Pinpoint the cell where the given text exists, returning its (X, Y) midpoint coordinate. 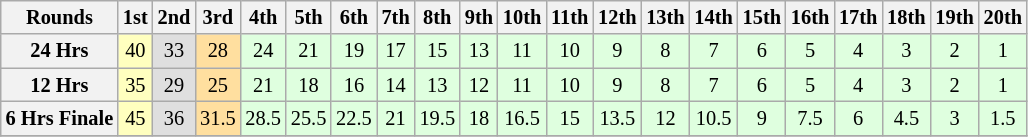
6 Hrs Finale (60, 118)
16th (810, 17)
14th (714, 17)
19th (954, 17)
35 (136, 85)
17th (858, 17)
4th (264, 17)
11th (570, 17)
16.5 (522, 118)
45 (136, 118)
28 (218, 51)
6th (354, 17)
24 Hrs (60, 51)
17 (396, 51)
2nd (174, 17)
25.5 (308, 118)
1st (136, 17)
31.5 (218, 118)
7th (396, 17)
9th (479, 17)
14 (396, 85)
33 (174, 51)
20th (1003, 17)
29 (174, 85)
22.5 (354, 118)
10.5 (714, 118)
15th (762, 17)
12 Hrs (60, 85)
40 (136, 51)
8th (438, 17)
10th (522, 17)
7.5 (810, 118)
3rd (218, 17)
Rounds (60, 17)
19 (354, 51)
28.5 (264, 118)
4.5 (906, 118)
12th (617, 17)
36 (174, 118)
24 (264, 51)
13.5 (617, 118)
1.5 (1003, 118)
25 (218, 85)
19.5 (438, 118)
5th (308, 17)
16 (354, 85)
13th (665, 17)
18th (906, 17)
